For the text-containing cell, return its midpoint in [x, y] coordinate format. 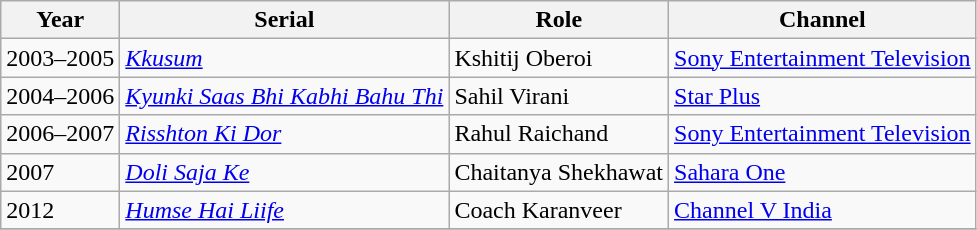
Serial [284, 20]
Kyunki Saas Bhi Kabhi Bahu Thi [284, 96]
Humse Hai Liife [284, 210]
2004–2006 [60, 96]
Doli Saja Ke [284, 172]
Coach Karanveer [559, 210]
Sahil Virani [559, 96]
Chaitanya Shekhawat [559, 172]
Role [559, 20]
Star Plus [823, 96]
2007 [60, 172]
Risshton Ki Dor [284, 134]
2012 [60, 210]
Channel [823, 20]
Channel V India [823, 210]
Year [60, 20]
2003–2005 [60, 58]
Rahul Raichand [559, 134]
Kshitij Oberoi [559, 58]
Sahara One [823, 172]
2006–2007 [60, 134]
Kkusum [284, 58]
